Identify which cell holds the provided text, then report its [X, Y] central coordinate. 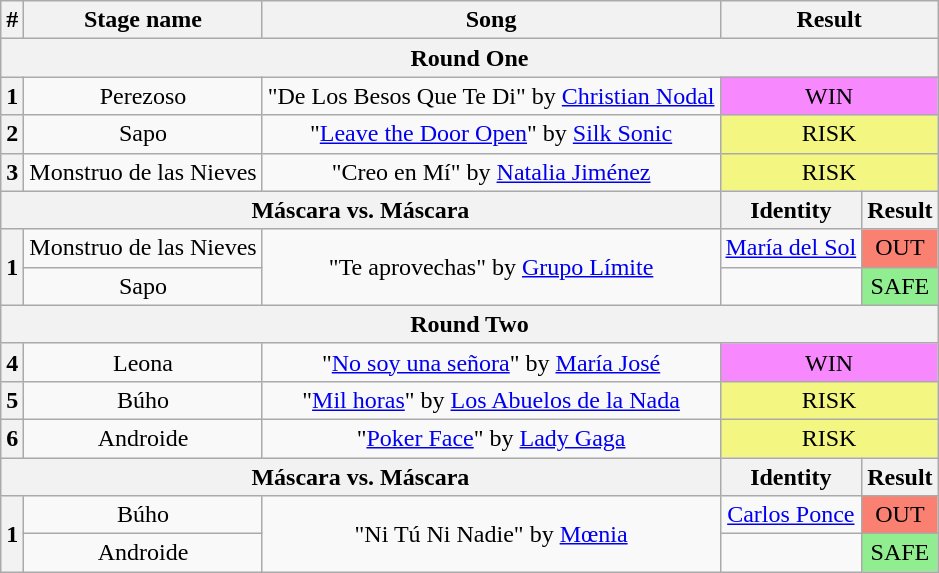
# [12, 20]
Perezoso [143, 96]
Leona [143, 362]
"Mil horas" by Los Abuelos de la Nada [491, 400]
"Leave the Door Open" by Silk Sonic [491, 134]
5 [12, 400]
3 [12, 172]
2 [12, 134]
Round One [470, 58]
6 [12, 438]
"De Los Besos Que Te Di" by Christian Nodal [491, 96]
"No soy una señora" by María José [491, 362]
"Creo en Mí" by Natalia Jiménez [491, 172]
María del Sol [791, 248]
"Poker Face" by Lady Gaga [491, 438]
4 [12, 362]
Carlos Ponce [791, 515]
Round Two [470, 324]
"Ni Tú Ni Nadie" by Mœnia [491, 534]
"Te aprovechas" by Grupo Límite [491, 267]
Stage name [143, 20]
Song [491, 20]
